Find where the given text appears and provide that cell's center as [X, Y] coordinate. 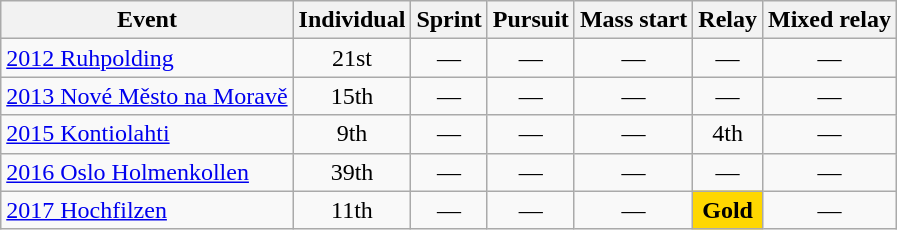
Gold [728, 210]
2012 Ruhpolding [147, 58]
9th [352, 134]
21st [352, 58]
15th [352, 96]
2017 Hochfilzen [147, 210]
39th [352, 172]
2016 Oslo Holmenkollen [147, 172]
Event [147, 20]
4th [728, 134]
Mass start [633, 20]
2015 Kontiolahti [147, 134]
Sprint [449, 20]
Relay [728, 20]
Pursuit [530, 20]
Individual [352, 20]
11th [352, 210]
Mixed relay [829, 20]
2013 Nové Město na Moravě [147, 96]
